Return (X, Y) of the center of cell containing provided text 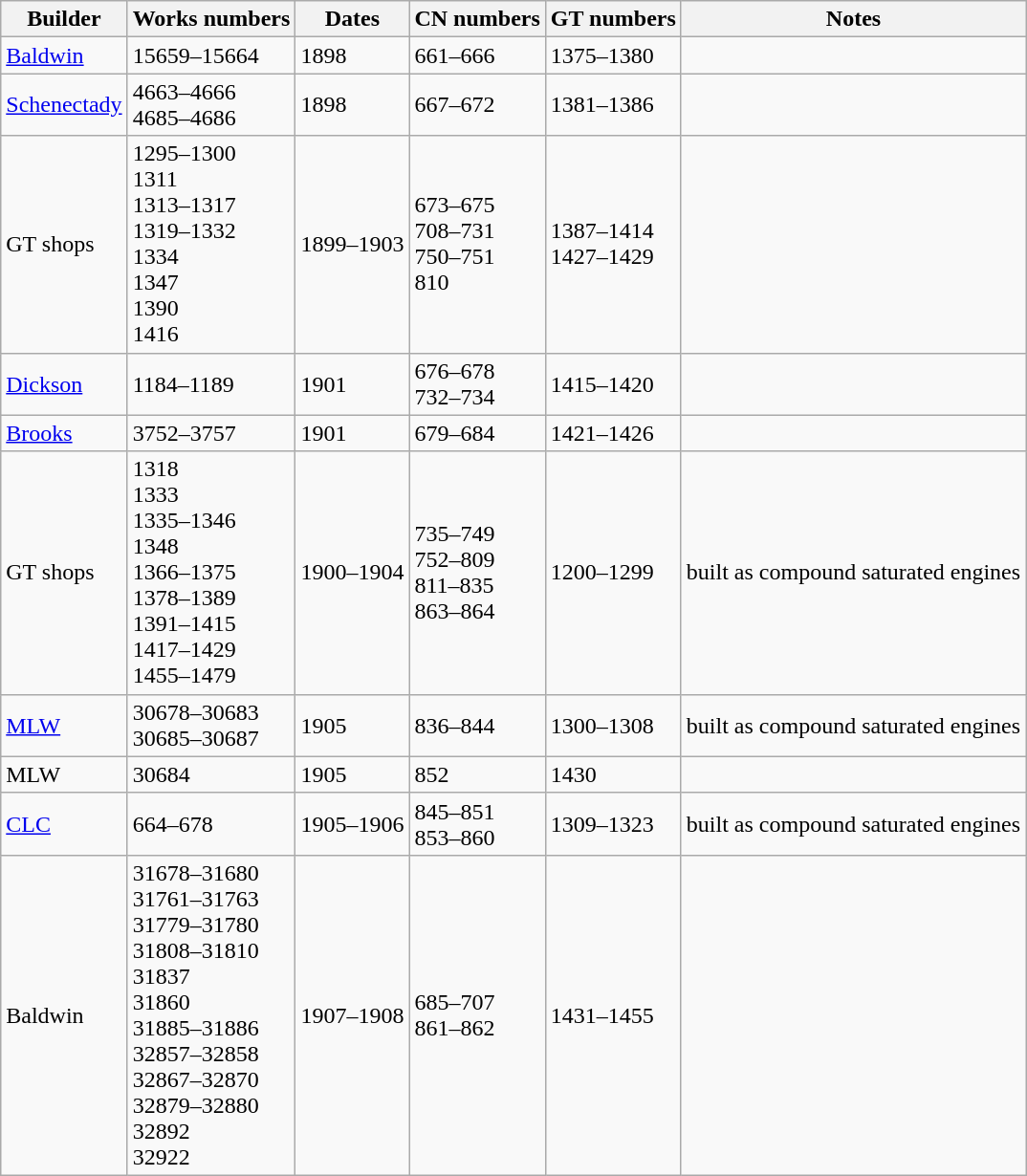
676–678732–734 (477, 384)
1431–1455 (613, 1015)
Brooks (64, 433)
1200–1299 (613, 573)
845–851853–860 (477, 824)
685–707861–862 (477, 1015)
1905–1906 (352, 824)
Builder (64, 19)
3752–3757 (211, 433)
131813331335–134613481366–13751378–13891391–14151417–14291455–1479 (211, 573)
735–749752–809811–835863–864 (477, 573)
GT numbers (613, 19)
1381–1386 (613, 105)
Schenectady (64, 105)
CLC (64, 824)
1375–1380 (613, 55)
1430 (613, 774)
Notes (853, 19)
1300–1308 (613, 725)
4663–46664685–4686 (211, 105)
30678–3068330685–30687 (211, 725)
1900–1904 (352, 573)
1184–1189 (211, 384)
31678–3168031761–3176331779–3178031808–31810318373186031885–3188632857–3285832867–3287032879–328803289232922 (211, 1015)
664–678 (211, 824)
1295–130013111313–13171319–13321334134713901416 (211, 245)
1899–1903 (352, 245)
CN numbers (477, 19)
1421–1426 (613, 433)
30684 (211, 774)
Dates (352, 19)
Dickson (64, 384)
1415–1420 (613, 384)
661–666 (477, 55)
Works numbers (211, 19)
679–684 (477, 433)
667–672 (477, 105)
836–844 (477, 725)
1309–1323 (613, 824)
15659–15664 (211, 55)
1387–14141427–1429 (613, 245)
673–675708–731750–751810 (477, 245)
852 (477, 774)
1907–1908 (352, 1015)
